Return [X, Y] of the center of cell containing provided text 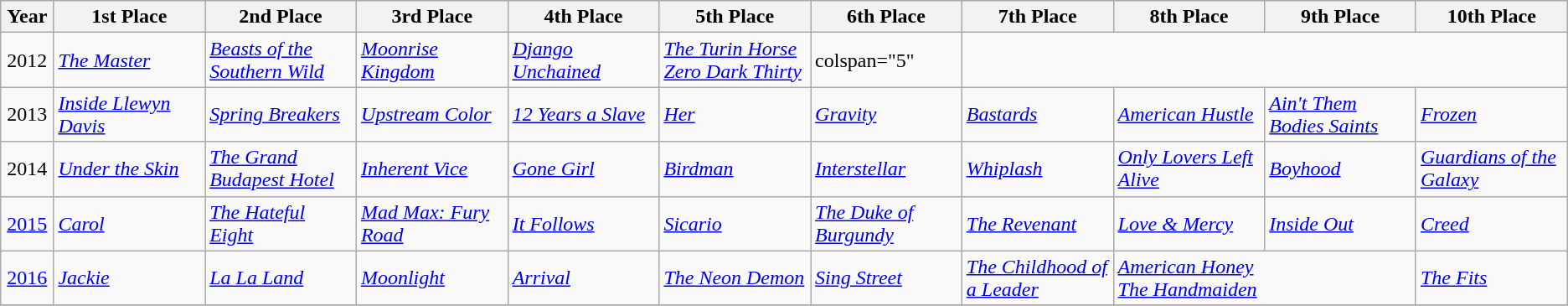
It Follows [583, 223]
3rd Place [432, 17]
9th Place [1340, 17]
Django Unchained [583, 60]
2nd Place [281, 17]
7th Place [1037, 17]
2016 [27, 278]
Sicario [735, 223]
Gone Girl [583, 169]
2015 [27, 223]
The Childhood of a Leader [1037, 278]
Under the Skin [129, 169]
6th Place [886, 17]
Mad Max: Fury Road [432, 223]
La La Land [281, 278]
Birdman [735, 169]
Creed [1491, 223]
The Neon Demon [735, 278]
American Hustle [1189, 114]
Ain't Them Bodies Saints [1340, 114]
5th Place [735, 17]
colspan="5" [886, 60]
The Master [129, 60]
Upstream Color [432, 114]
Gravity [886, 114]
Moonrise Kingdom [432, 60]
Sing Street [886, 278]
Interstellar [886, 169]
Frozen [1491, 114]
The Hateful Eight [281, 223]
Year [27, 17]
The Duke of Burgundy [886, 223]
4th Place [583, 17]
Carol [129, 223]
The Grand Budapest Hotel [281, 169]
10th Place [1491, 17]
Whiplash [1037, 169]
Love & Mercy [1189, 223]
Inside Llewyn Davis [129, 114]
Spring Breakers [281, 114]
The Turin Horse Zero Dark Thirty [735, 60]
Only Lovers Left Alive [1189, 169]
Her [735, 114]
12 Years a Slave [583, 114]
8th Place [1189, 17]
The Revenant [1037, 223]
The Fits [1491, 278]
2014 [27, 169]
Inside Out [1340, 223]
Guardians of the Galaxy [1491, 169]
2012 [27, 60]
Moonlight [432, 278]
Bastards [1037, 114]
Jackie [129, 278]
American HoneyThe Handmaiden [1265, 278]
Boyhood [1340, 169]
Inherent Vice [432, 169]
1st Place [129, 17]
Beasts of the Southern Wild [281, 60]
Arrival [583, 278]
2013 [27, 114]
